Output the (X, Y) coordinate of the center of the cell containing the given text.  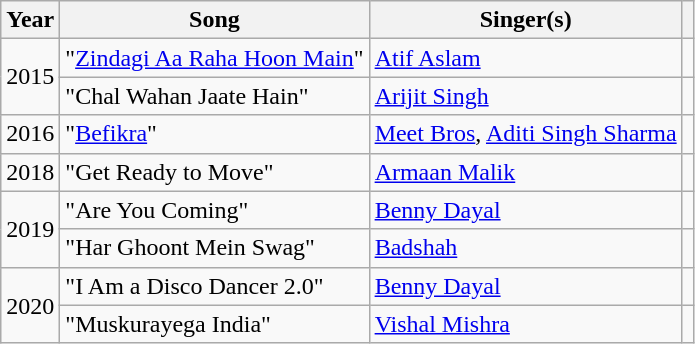
2016 (30, 134)
Year (30, 20)
"Chal Wahan Jaate Hain" (214, 96)
"Har Ghoont Mein Swag" (214, 248)
"Muskurayega India" (214, 324)
"Zindagi Aa Raha Hoon Main" (214, 58)
2020 (30, 305)
Arijit Singh (526, 96)
Meet Bros, Aditi Singh Sharma (526, 134)
2018 (30, 172)
Vishal Mishra (526, 324)
2015 (30, 77)
"Get Ready to Move" (214, 172)
"Befikra" (214, 134)
"Are You Coming" (214, 210)
Song (214, 20)
2019 (30, 229)
Badshah (526, 248)
Atif Aslam (526, 58)
Armaan Malik (526, 172)
"I Am a Disco Dancer 2.0" (214, 286)
Singer(s) (526, 20)
